Find where the given text appears and provide that cell's center as [x, y] coordinate. 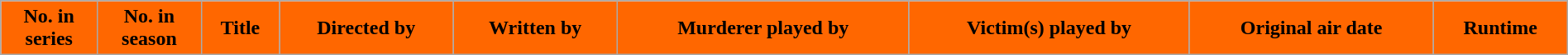
No. inseason [150, 28]
Victim(s) played by [1049, 28]
Original air date [1312, 28]
Runtime [1500, 28]
Written by [536, 28]
Murderer played by [763, 28]
Directed by [366, 28]
Title [240, 28]
No. inseries [50, 28]
